From the cell containing the given text, extract its center point as (X, Y) coordinate. 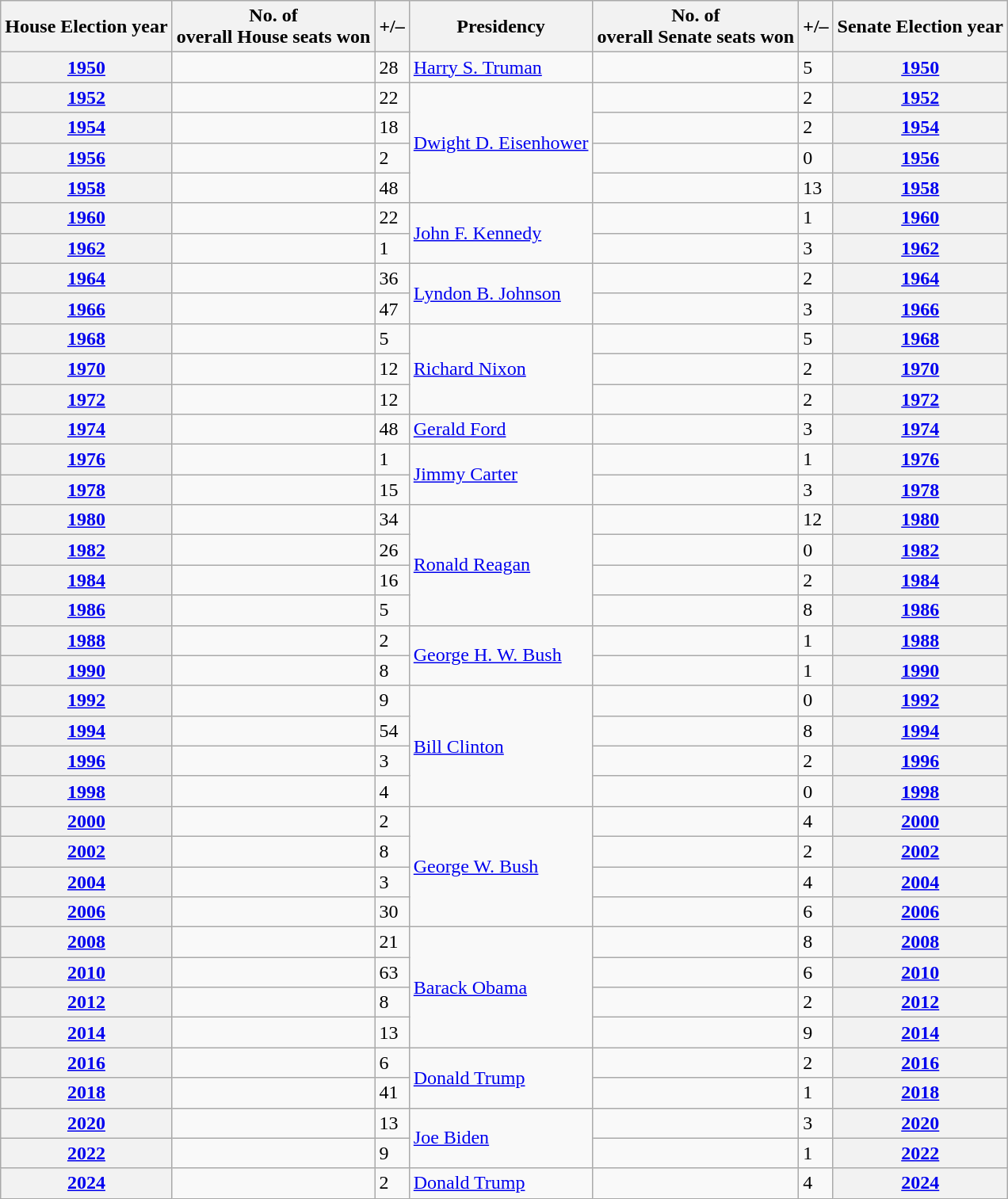
Bill Clinton (501, 746)
Dwight D. Eisenhower (501, 143)
John F. Kennedy (501, 233)
34 (391, 520)
47 (391, 308)
Ronald Reagan (501, 565)
18 (391, 128)
No. ofoverall Senate seats won (696, 27)
Senate Election year (920, 27)
54 (391, 731)
Joe Biden (501, 1138)
George H. W. Bush (501, 655)
30 (391, 912)
No. ofoverall House seats won (273, 27)
Presidency (501, 27)
26 (391, 550)
28 (391, 67)
Harry S. Truman (501, 67)
George W. Bush (501, 866)
63 (391, 972)
36 (391, 278)
Jimmy Carter (501, 475)
Richard Nixon (501, 368)
21 (391, 942)
15 (391, 490)
Barack Obama (501, 987)
16 (391, 580)
Gerald Ford (501, 430)
41 (391, 1093)
Lyndon B. Johnson (501, 293)
House Election year (86, 27)
